Find where the given text appears and provide that cell's center as (x, y) coordinate. 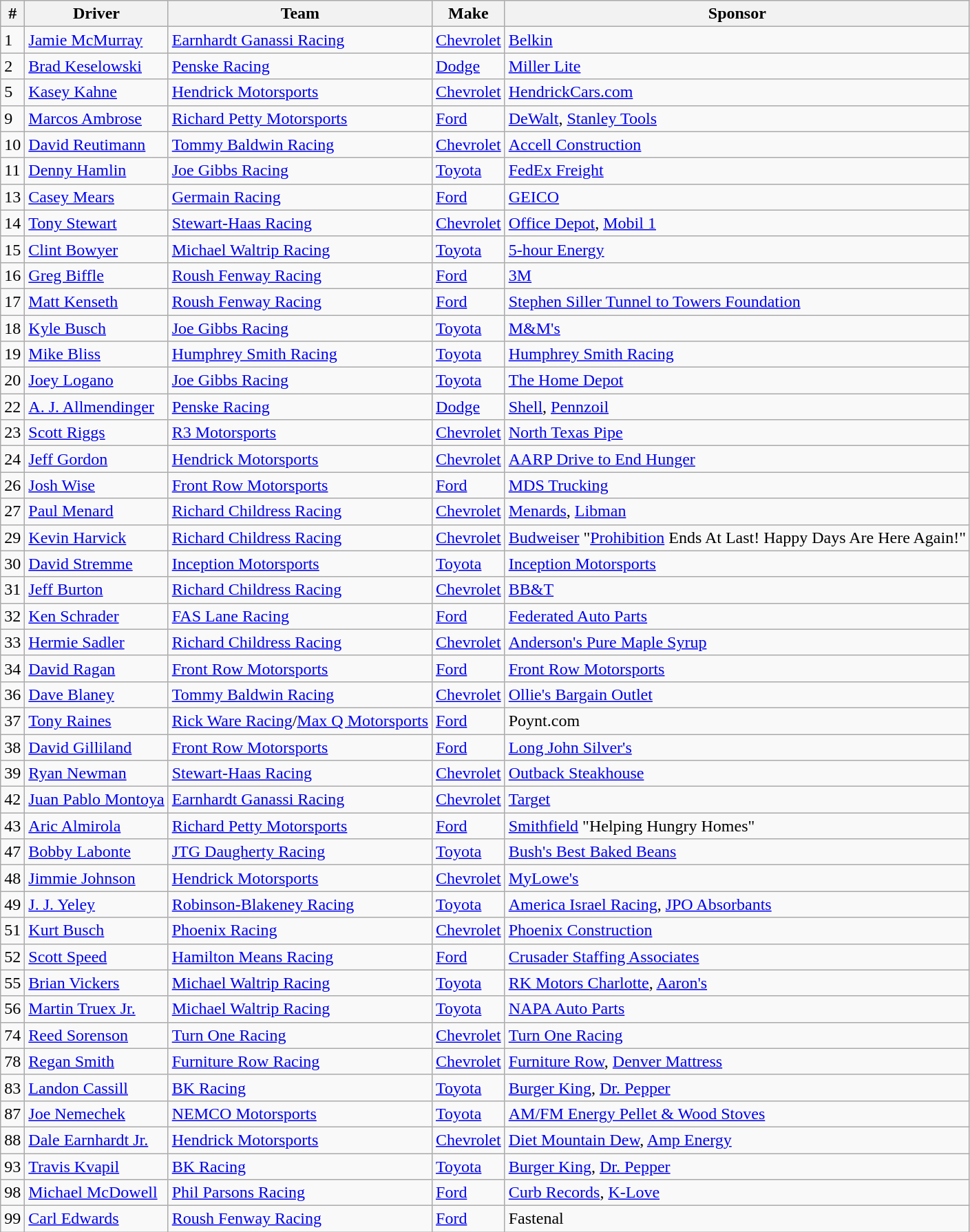
22 (12, 407)
Stephen Siller Tunnel to Towers Foundation (737, 301)
10 (12, 145)
David Reutimann (96, 145)
Miller Lite (737, 66)
Sponsor (737, 14)
Phoenix Racing (300, 931)
5 (12, 92)
Jamie McMurray (96, 40)
Paul Menard (96, 511)
Martin Truex Jr. (96, 1009)
49 (12, 904)
5-hour Energy (737, 249)
9 (12, 118)
America Israel Racing, JPO Absorbants (737, 904)
Curb Records, K-Love (737, 1193)
Poynt.com (737, 721)
47 (12, 852)
Crusader Staffing Associates (737, 957)
Shell, Pennzoil (737, 407)
Greg Biffle (96, 275)
Menards, Libman (737, 511)
17 (12, 301)
Phil Parsons Racing (300, 1193)
FedEx Freight (737, 171)
J. J. Yeley (96, 904)
Budweiser "Prohibition Ends At Last! Happy Days Are Here Again!" (737, 538)
Joey Logano (96, 381)
David Gilliland (96, 747)
11 (12, 171)
55 (12, 983)
51 (12, 931)
Brad Keselowski (96, 66)
Germain Racing (300, 197)
Carl Edwards (96, 1219)
Matt Kenseth (96, 301)
Ollie's Bargain Outlet (737, 694)
Hamilton Means Racing (300, 957)
MyLowe's (737, 878)
Michael McDowell (96, 1193)
18 (12, 328)
99 (12, 1219)
29 (12, 538)
Tony Raines (96, 721)
Marcos Ambrose (96, 118)
39 (12, 774)
42 (12, 800)
1 (12, 40)
Furniture Row Racing (300, 1061)
Reed Sorenson (96, 1035)
JTG Daugherty Racing (300, 852)
Jeff Burton (96, 590)
Anderson's Pure Maple Syrup (737, 642)
Diet Mountain Dew, Amp Energy (737, 1140)
David Ragan (96, 668)
# (12, 14)
Travis Kvapil (96, 1167)
RK Motors Charlotte, Aaron's (737, 983)
Hermie Sadler (96, 642)
Robinson-Blakeney Racing (300, 904)
37 (12, 721)
Landon Cassill (96, 1087)
32 (12, 616)
HendrickCars.com (737, 92)
83 (12, 1087)
74 (12, 1035)
Joe Nemechek (96, 1114)
13 (12, 197)
AARP Drive to End Hunger (737, 459)
Fastenal (737, 1219)
Casey Mears (96, 197)
NEMCO Motorsports (300, 1114)
31 (12, 590)
Bobby Labonte (96, 852)
Dave Blaney (96, 694)
Aric Almirola (96, 826)
Target (737, 800)
Belkin (737, 40)
27 (12, 511)
Kyle Busch (96, 328)
David Stremme (96, 564)
56 (12, 1009)
Team (300, 14)
34 (12, 668)
Kasey Kahne (96, 92)
Phoenix Construction (737, 931)
BB&T (737, 590)
Rick Ware Racing/Max Q Motorsports (300, 721)
2 (12, 66)
Furniture Row, Denver Mattress (737, 1061)
Ken Schrader (96, 616)
Brian Vickers (96, 983)
87 (12, 1114)
Accell Construction (737, 145)
3M (737, 275)
The Home Depot (737, 381)
26 (12, 485)
A. J. Allmendinger (96, 407)
North Texas Pipe (737, 433)
Office Depot, Mobil 1 (737, 223)
Tony Stewart (96, 223)
Regan Smith (96, 1061)
19 (12, 354)
Outback Steakhouse (737, 774)
Josh Wise (96, 485)
Juan Pablo Montoya (96, 800)
Jimmie Johnson (96, 878)
M&M's (737, 328)
14 (12, 223)
Scott Riggs (96, 433)
Kurt Busch (96, 931)
93 (12, 1167)
30 (12, 564)
16 (12, 275)
38 (12, 747)
52 (12, 957)
MDS Trucking (737, 485)
23 (12, 433)
98 (12, 1193)
Ryan Newman (96, 774)
36 (12, 694)
GEICO (737, 197)
Long John Silver's (737, 747)
Make (469, 14)
88 (12, 1140)
Federated Auto Parts (737, 616)
FAS Lane Racing (300, 616)
Denny Hamlin (96, 171)
Jeff Gordon (96, 459)
48 (12, 878)
AM/FM Energy Pellet & Wood Stoves (737, 1114)
43 (12, 826)
33 (12, 642)
Dale Earnhardt Jr. (96, 1140)
15 (12, 249)
20 (12, 381)
NAPA Auto Parts (737, 1009)
Mike Bliss (96, 354)
Clint Bowyer (96, 249)
DeWalt, Stanley Tools (737, 118)
Driver (96, 14)
78 (12, 1061)
Smithfield "Helping Hungry Homes" (737, 826)
Bush's Best Baked Beans (737, 852)
Kevin Harvick (96, 538)
Scott Speed (96, 957)
R3 Motorsports (300, 433)
24 (12, 459)
